Return the [x, y] coordinate for the center point of the cell that contains the specified text.  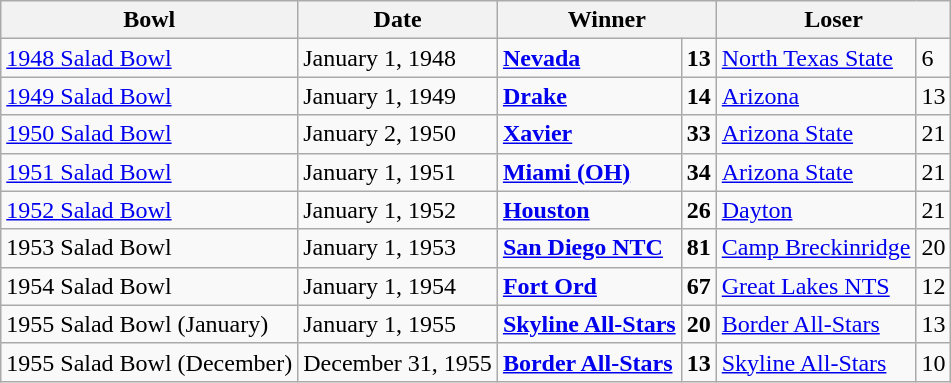
67 [698, 286]
January 1, 1952 [398, 210]
34 [698, 172]
January 1, 1948 [398, 58]
10 [934, 362]
1949 Salad Bowl [150, 96]
81 [698, 248]
Fort Ord [589, 286]
1953 Salad Bowl [150, 248]
1951 Salad Bowl [150, 172]
Arizona [816, 96]
Houston [589, 210]
26 [698, 210]
Nevada [589, 58]
January 1, 1955 [398, 324]
January 1, 1949 [398, 96]
1955 Salad Bowl (December) [150, 362]
Great Lakes NTS [816, 286]
Drake [589, 96]
1950 Salad Bowl [150, 134]
1955 Salad Bowl (January) [150, 324]
Dayton [816, 210]
January 1, 1953 [398, 248]
6 [934, 58]
Bowl [150, 20]
January 1, 1951 [398, 172]
33 [698, 134]
Winner [606, 20]
January 1, 1954 [398, 286]
1948 Salad Bowl [150, 58]
14 [698, 96]
North Texas State [816, 58]
Xavier [589, 134]
12 [934, 286]
San Diego NTC [589, 248]
Camp Breckinridge [816, 248]
Miami (OH) [589, 172]
Date [398, 20]
1952 Salad Bowl [150, 210]
January 2, 1950 [398, 134]
1954 Salad Bowl [150, 286]
Loser [834, 20]
December 31, 1955 [398, 362]
